Return [X, Y] of the center of cell containing provided text 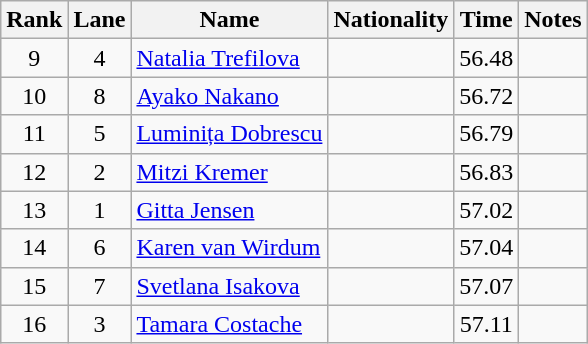
Time [486, 20]
5 [100, 134]
Karen van Wirdum [230, 248]
Name [230, 20]
Rank [34, 20]
Nationality [391, 20]
4 [100, 58]
56.79 [486, 134]
Natalia Trefilova [230, 58]
8 [100, 96]
57.07 [486, 286]
Tamara Costache [230, 324]
15 [34, 286]
1 [100, 210]
7 [100, 286]
9 [34, 58]
57.02 [486, 210]
2 [100, 172]
3 [100, 324]
Notes [553, 20]
57.04 [486, 248]
Luminița Dobrescu [230, 134]
16 [34, 324]
Svetlana Isakova [230, 286]
Gitta Jensen [230, 210]
57.11 [486, 324]
Ayako Nakano [230, 96]
56.83 [486, 172]
56.72 [486, 96]
Lane [100, 20]
12 [34, 172]
56.48 [486, 58]
11 [34, 134]
13 [34, 210]
6 [100, 248]
Mitzi Kremer [230, 172]
14 [34, 248]
10 [34, 96]
